Identify which cell holds the provided text, then report its (x, y) central coordinate. 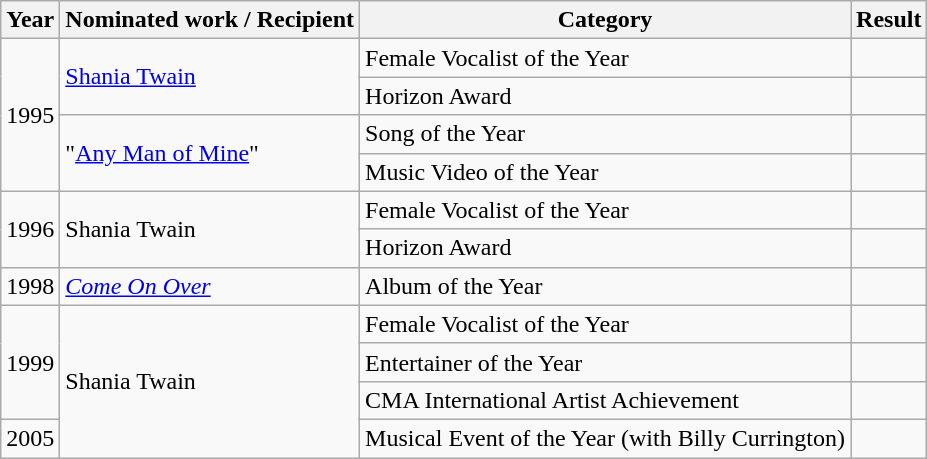
1998 (30, 286)
1999 (30, 362)
Year (30, 20)
CMA International Artist Achievement (606, 400)
Category (606, 20)
Album of the Year (606, 286)
Nominated work / Recipient (210, 20)
Musical Event of the Year (with Billy Currington) (606, 438)
"Any Man of Mine" (210, 153)
2005 (30, 438)
1995 (30, 115)
1996 (30, 229)
Song of the Year (606, 134)
Music Video of the Year (606, 172)
Entertainer of the Year (606, 362)
Result (889, 20)
Come On Over (210, 286)
